Pinpoint the cell where the given text exists, returning its (X, Y) midpoint coordinate. 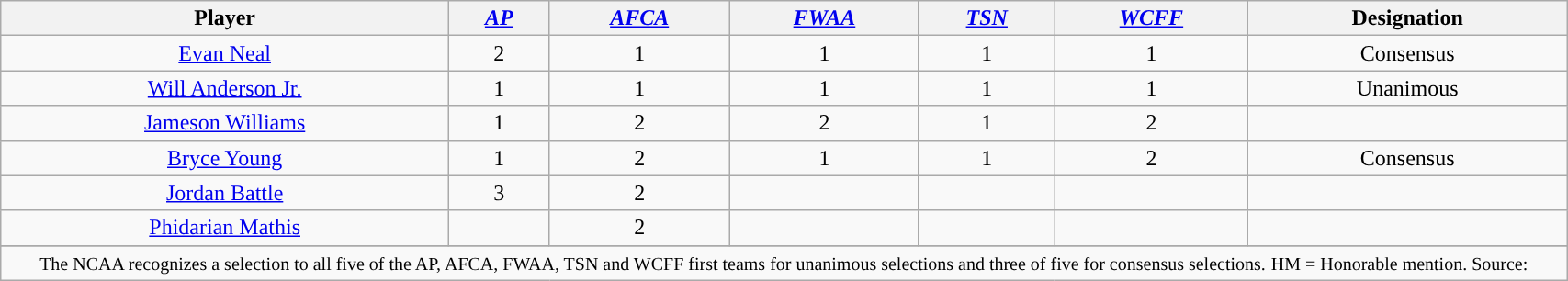
Player (225, 18)
WCFF (1152, 18)
FWAA (824, 18)
Phidarian Mathis (225, 228)
Will Anderson Jr. (225, 88)
Evan Neal (225, 53)
3 (500, 193)
Bryce Young (225, 158)
Jameson Williams (225, 123)
TSN (987, 18)
AP (500, 18)
Designation (1407, 18)
Jordan Battle (225, 193)
Unanimous (1407, 88)
AFCA (639, 18)
